Locate the cell with the specified text and output its [X, Y] center coordinate. 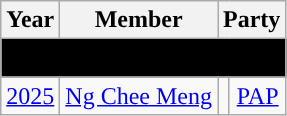
Party [252, 20]
Member [139, 20]
Ng Chee Meng [139, 96]
2025 [30, 96]
PAP [258, 96]
Formation [144, 58]
Year [30, 20]
